Scan for the cell matching the given text and deliver its (X, Y) coordinate at center. 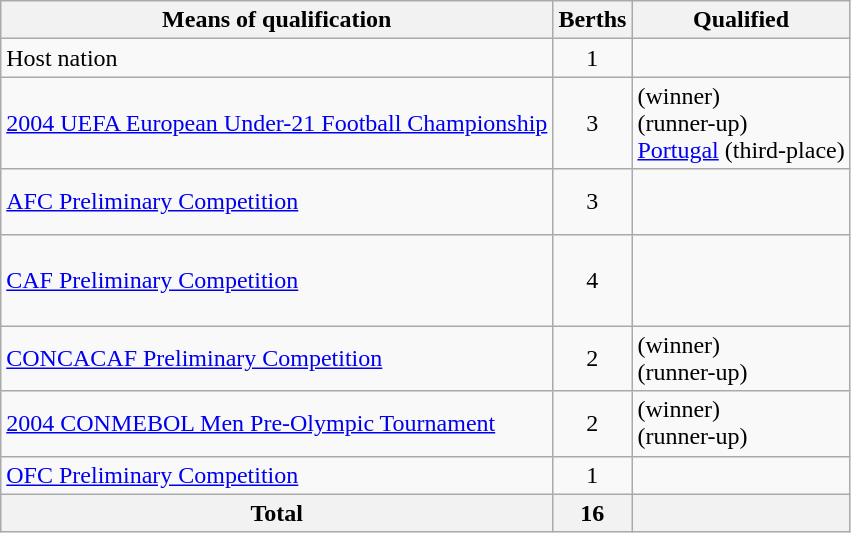
2004 UEFA European Under-21 Football Championship (277, 123)
CONCACAF Preliminary Competition (277, 358)
Total (277, 513)
4 (592, 280)
2004 CONMEBOL Men Pre-Olympic Tournament (277, 424)
CAF Preliminary Competition (277, 280)
Means of qualification (277, 20)
OFC Preliminary Competition (277, 475)
Host nation (277, 58)
AFC Preliminary Competition (277, 202)
Qualified (741, 20)
(winner) (runner-up) Portugal (third-place) (741, 123)
Berths (592, 20)
16 (592, 513)
